Extract the (X, Y) coordinate from the center of the cell holding the provided text.  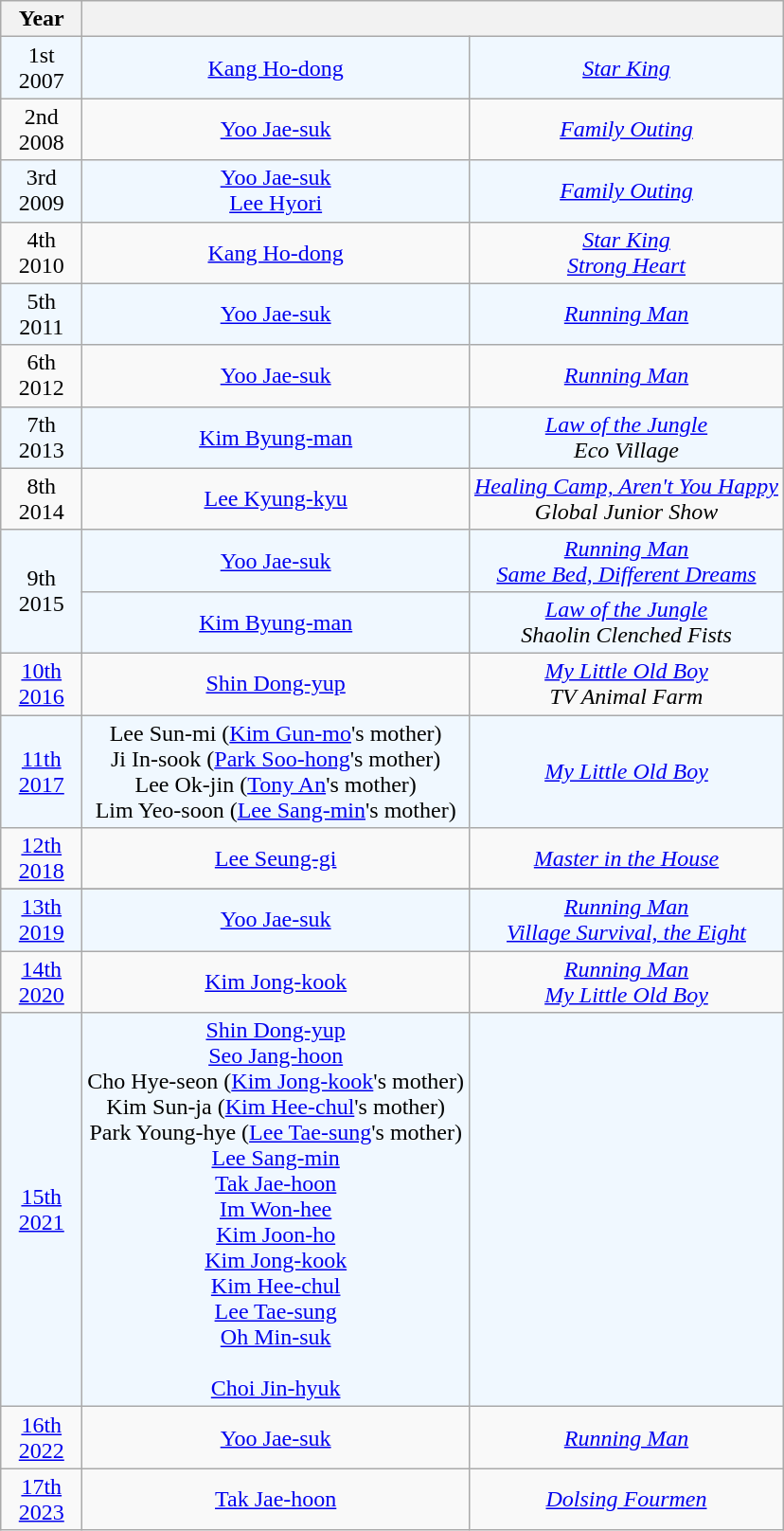
Running Man Village Survival, the Eight (626, 921)
2nd 2008 (42, 129)
Year (42, 19)
5th 2011 (42, 315)
Running Man Same Bed, Different Dreams (626, 561)
Star King (626, 68)
15th2021 (42, 1210)
Lee Seung-gi (276, 858)
1st 2007 (42, 68)
Law of the Jungle Eco Village (626, 438)
Shin Dong-yup (276, 684)
Master in the House (626, 858)
6th 2012 (42, 375)
Running Man My Little Old Boy (626, 982)
4th 2010 (42, 252)
Healing Camp, Aren't You Happy Global Junior Show (626, 498)
16th2022 (42, 1438)
3rd 2009 (42, 191)
12th2018 (42, 858)
8th 2014 (42, 498)
Star King Strong Heart (626, 252)
17th2023 (42, 1499)
Law of the Jungle Shaolin Clenched Fists (626, 621)
Tak Jae-hoon (276, 1499)
7th 2013 (42, 438)
Lee Sun-mi (Kim Gun-mo's mother) Ji In-sook (Park Soo-hong's mother) Lee Ok-jin (Tony An's mother) Lim Yeo-soon (Lee Sang-min's mother) (276, 771)
Yoo Jae-suk Lee Hyori (276, 191)
10th2016 (42, 684)
11th2017 (42, 771)
13th2019 (42, 921)
My Little Old Boy TV Animal Farm (626, 684)
14th 2020 (42, 982)
Lee Kyung-kyu (276, 498)
My Little Old Boy (626, 771)
9th 2015 (42, 591)
Kim Jong-kook (276, 982)
Dolsing Fourmen (626, 1499)
